Identify which cell holds the provided text, then report its (X, Y) central coordinate. 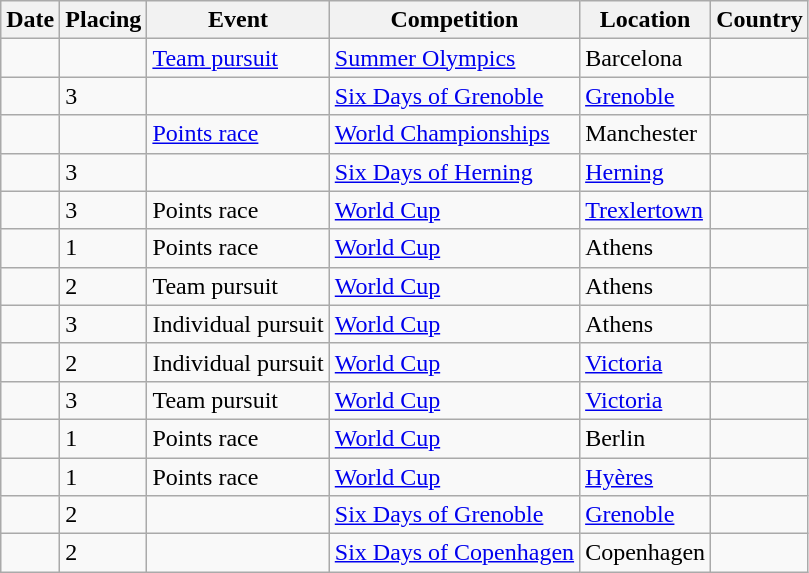
Barcelona (646, 58)
Manchester (646, 134)
Competition (454, 20)
Location (646, 20)
Date (30, 20)
Placing (104, 20)
Berlin (646, 438)
Six Days of Herning (454, 172)
Herning (646, 172)
World Championships (454, 134)
Copenhagen (646, 553)
Summer Olympics (454, 58)
Hyères (646, 477)
Six Days of Copenhagen (454, 553)
Trexlertown (646, 210)
Event (238, 20)
Country (760, 20)
